Identify which cell holds the provided text, then report its [X, Y] central coordinate. 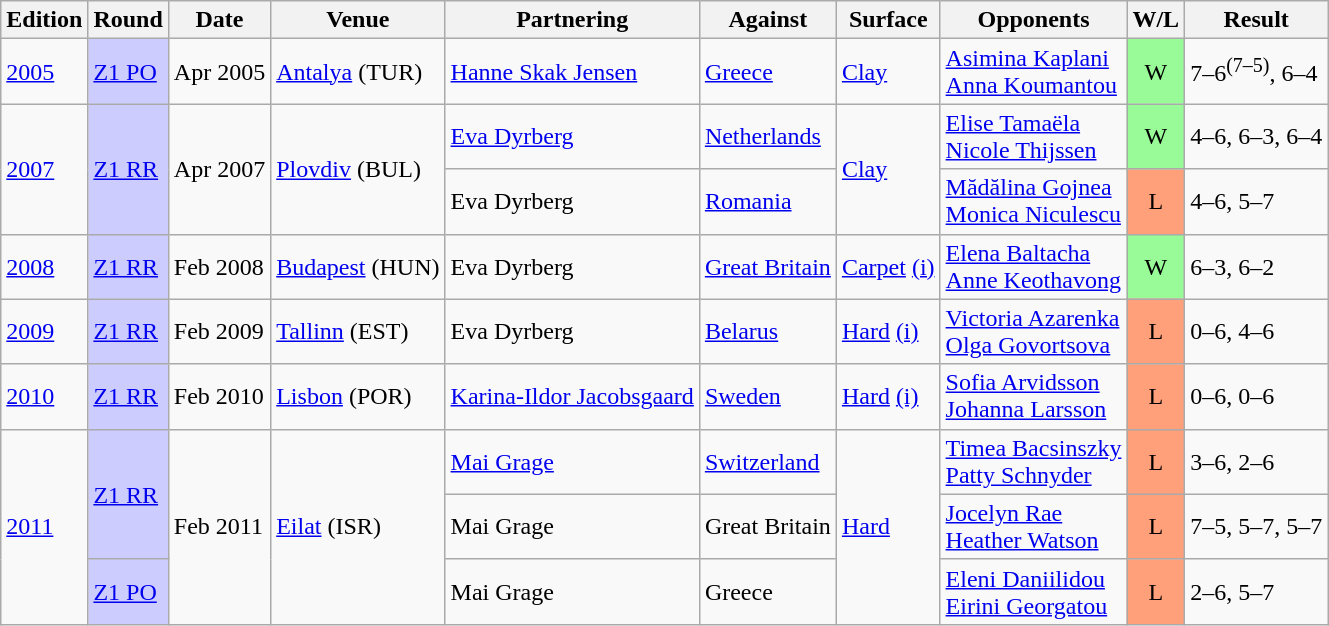
Switzerland [768, 462]
2–6, 5–7 [1256, 592]
2005 [44, 72]
Surface [888, 20]
Tallinn (EST) [358, 332]
Antalya (TUR) [358, 72]
Date [219, 20]
Victoria Azarenka Olga Govortsova [1034, 332]
Apr 2005 [219, 72]
Carpet (i) [888, 266]
Feb 2008 [219, 266]
Elise Tamaëla Nicole Thijssen [1034, 136]
6–3, 6–2 [1256, 266]
Opponents [1034, 20]
Netherlands [768, 136]
3–6, 2–6 [1256, 462]
Belarus [768, 332]
Timea Bacsinszky Patty Schnyder [1034, 462]
Feb 2011 [219, 526]
Round [128, 20]
Feb 2009 [219, 332]
2007 [44, 169]
Partnering [572, 20]
7–6(7–5), 6–4 [1256, 72]
Asimina KaplaniAnna Koumantou [1034, 72]
Hanne Skak Jensen [572, 72]
Plovdiv (BUL) [358, 169]
4–6, 5–7 [1256, 202]
Against [768, 20]
Romania [768, 202]
0–6, 4–6 [1256, 332]
0–6, 0–6 [1256, 396]
Eilat (ISR) [358, 526]
Venue [358, 20]
2008 [44, 266]
Hard [888, 526]
Result [1256, 20]
Budapest (HUN) [358, 266]
7–5, 5–7, 5–7 [1256, 526]
Apr 2007 [219, 169]
Elena Baltacha Anne Keothavong [1034, 266]
W/L [1156, 20]
Mădălina Gojnea Monica Niculescu [1034, 202]
2009 [44, 332]
Jocelyn Rae Heather Watson [1034, 526]
Sofia Arvidsson Johanna Larsson [1034, 396]
Feb 2010 [219, 396]
2010 [44, 396]
Edition [44, 20]
4–6, 6–3, 6–4 [1256, 136]
2011 [44, 526]
Lisbon (POR) [358, 396]
Sweden [768, 396]
Eleni Daniilidou Eirini Georgatou [1034, 592]
Karina-Ildor Jacobsgaard [572, 396]
